Locate the cell with the specified text and output its [x, y] center coordinate. 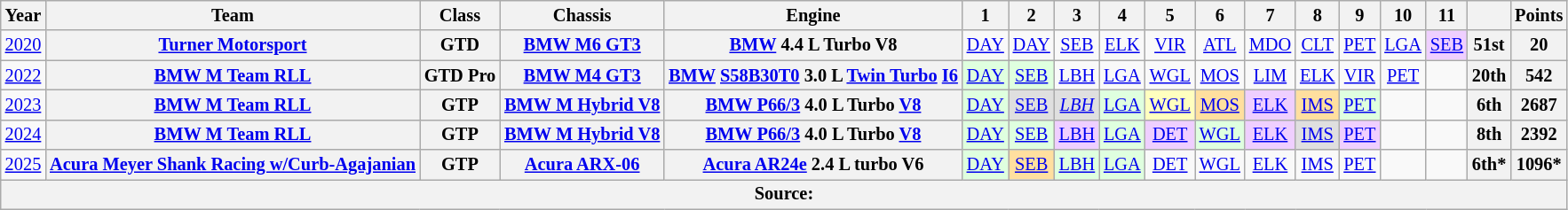
6 [1220, 15]
Acura ARX-06 [582, 165]
Points [1539, 15]
BMW 4.4 L Turbo V8 [813, 45]
2022 [23, 75]
7 [1270, 15]
2024 [23, 135]
5 [1170, 15]
BMW M6 GT3 [582, 45]
Year [23, 15]
3 [1077, 15]
20 [1539, 45]
MDO [1270, 45]
CLT [1318, 45]
GTD Pro [460, 75]
2023 [23, 105]
Chassis [582, 15]
Source: [784, 194]
Team [233, 15]
LIM [1270, 75]
Class [460, 15]
6th [1489, 105]
9 [1359, 15]
8 [1318, 15]
2 [1032, 15]
Acura Meyer Shank Racing w/Curb-Agajanian [233, 165]
2025 [23, 165]
2020 [23, 45]
Engine [813, 15]
2687 [1539, 105]
10 [1403, 15]
4 [1122, 15]
8th [1489, 135]
20th [1489, 75]
6th* [1489, 165]
1096* [1539, 165]
GTD [460, 45]
Acura AR24e 2.4 L turbo V6 [813, 165]
BMW M4 GT3 [582, 75]
11 [1447, 15]
BMW S58B30T0 3.0 L Twin Turbo I6 [813, 75]
2392 [1539, 135]
1 [986, 15]
542 [1539, 75]
Turner Motorsport [233, 45]
51st [1489, 45]
ATL [1220, 45]
